Search for the cell housing the specified text and yield its [x, y] center coordinate. 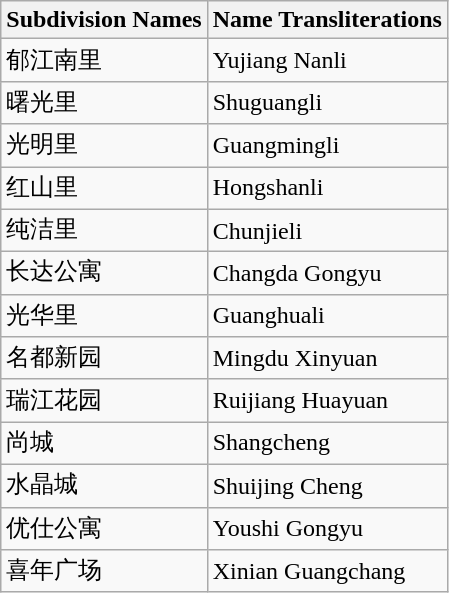
Hongshanli [327, 188]
Mingdu Xinyuan [327, 358]
Changda Gongyu [327, 274]
光明里 [104, 146]
Yujiang Nanli [327, 60]
Ruijiang Huayuan [327, 400]
Subdivision Names [104, 20]
名都新园 [104, 358]
红山里 [104, 188]
水晶城 [104, 486]
Shangcheng [327, 444]
优仕公寓 [104, 528]
Chunjieli [327, 230]
喜年广场 [104, 572]
长达公寓 [104, 274]
Shuijing Cheng [327, 486]
尚城 [104, 444]
Xinian Guangchang [327, 572]
瑞江花园 [104, 400]
Name Transliterations [327, 20]
Guangmingli [327, 146]
纯洁里 [104, 230]
郁江南里 [104, 60]
Youshi Gongyu [327, 528]
光华里 [104, 316]
曙光里 [104, 102]
Shuguangli [327, 102]
Guanghuali [327, 316]
